Capture the cell that displays the provided text and extract its [X, Y] central coordinate. 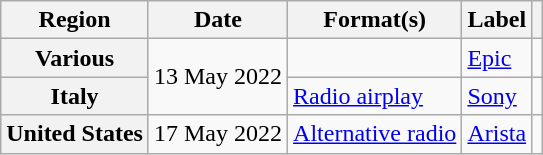
13 May 2022 [218, 77]
Arista [497, 134]
Format(s) [375, 20]
Alternative radio [375, 134]
Various [75, 58]
17 May 2022 [218, 134]
Sony [497, 96]
Region [75, 20]
Radio airplay [375, 96]
Date [218, 20]
Italy [75, 96]
United States [75, 134]
Epic [497, 58]
Label [497, 20]
